From the cell containing the given text, extract its center point as (X, Y) coordinate. 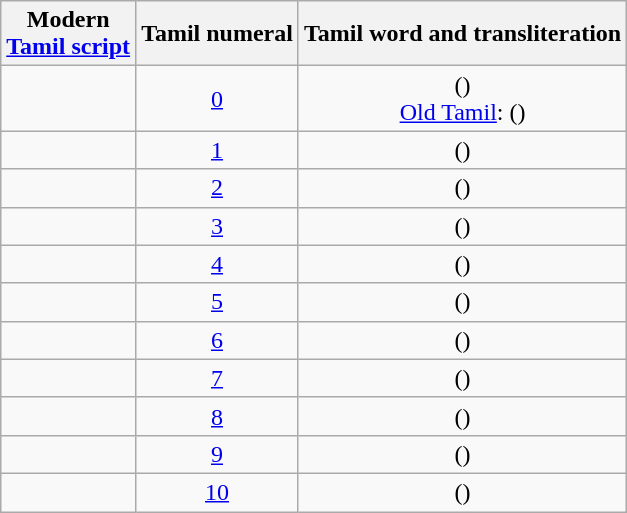
10 (218, 492)
ModernTamil script (68, 34)
Tamil numeral (218, 34)
9 (218, 454)
5 (218, 302)
7 (218, 378)
()Old Tamil: () (462, 98)
8 (218, 416)
2 (218, 188)
6 (218, 340)
1 (218, 150)
3 (218, 226)
0 (218, 98)
Tamil word and transliteration (462, 34)
4 (218, 264)
